Provide the (x, y) coordinate of the cell's center where the given text is located.  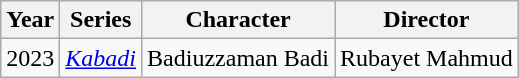
Rubayet Mahmud (427, 58)
Series (101, 20)
Director (427, 20)
Year (30, 20)
Character (238, 20)
Badiuzzaman Badi (238, 58)
Kabadi (101, 58)
2023 (30, 58)
